Pinpoint the cell where the given text exists, returning its (X, Y) midpoint coordinate. 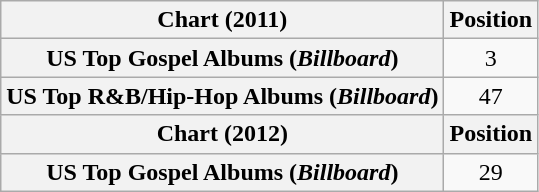
US Top R&B/Hip-Hop Albums (Billboard) (222, 96)
Chart (2012) (222, 134)
Chart (2011) (222, 20)
3 (491, 58)
29 (491, 172)
47 (491, 96)
